For the text-containing cell, return its midpoint in (X, Y) coordinate format. 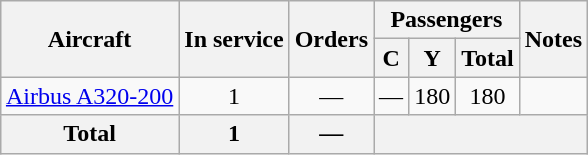
In service (234, 39)
Aircraft (89, 39)
Passengers (447, 20)
Airbus A320-200 (89, 96)
Y (432, 58)
Orders (331, 39)
C (392, 58)
Notes (553, 39)
